Extract the (X, Y) coordinate from the center of the cell holding the provided text.  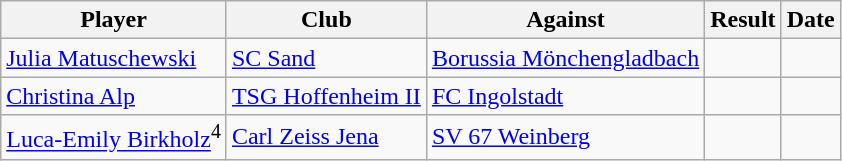
Christina Alp (114, 96)
Against (565, 20)
SV 67 Weinberg (565, 138)
Luca-Emily Birkholz4 (114, 138)
FC Ingolstadt (565, 96)
Club (326, 20)
Date (810, 20)
Carl Zeiss Jena (326, 138)
Player (114, 20)
SC Sand (326, 58)
Borussia Mönchengladbach (565, 58)
TSG Hoffenheim II (326, 96)
Result (743, 20)
Julia Matuschewski (114, 58)
